Provide the (X, Y) coordinate of the cell's center where the given text is located.  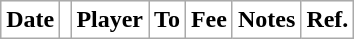
Ref. (328, 20)
Notes (266, 20)
Player (110, 20)
Fee (208, 20)
Date (30, 20)
To (168, 20)
